Provide the (X, Y) coordinate of the cell's center where the given text is located.  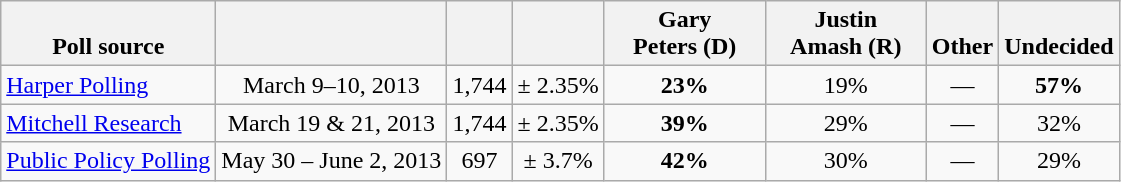
GaryPeters (D) (684, 34)
JustinAmash (R) (846, 34)
Public Policy Polling (108, 161)
Mitchell Research (108, 123)
Other (962, 34)
Undecided (1059, 34)
Harper Polling (108, 85)
March 9–10, 2013 (332, 85)
39% (684, 123)
57% (1059, 85)
Poll source (108, 34)
42% (684, 161)
March 19 & 21, 2013 (332, 123)
32% (1059, 123)
May 30 – June 2, 2013 (332, 161)
30% (846, 161)
± 3.7% (558, 161)
19% (846, 85)
697 (480, 161)
23% (684, 85)
